Determine the [X, Y] coordinate at the center of the cell enclosing the given text.  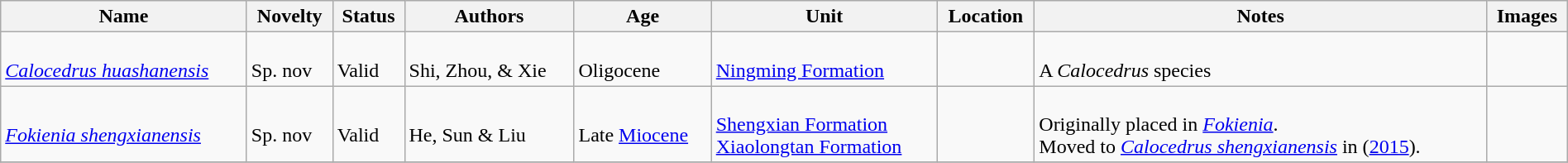
Images [1527, 17]
Novelty [289, 17]
Ningming Formation [824, 60]
Calocedrus huashanensis [124, 60]
Fokienia shengxianensis [124, 124]
Name [124, 17]
Shengxian Formation Xiaolongtan Formation [824, 124]
Location [986, 17]
Unit [824, 17]
Age [643, 17]
Oligocene [643, 60]
A Calocedrus species [1260, 60]
Shi, Zhou, & Xie [490, 60]
Status [369, 17]
Authors [490, 17]
Originally placed in Fokienia. Moved to Calocedrus shengxianensis in (2015). [1260, 124]
Late Miocene [643, 124]
Notes [1260, 17]
He, Sun & Liu [490, 124]
